Provide the (X, Y) coordinate of the cell's center where the given text is located.  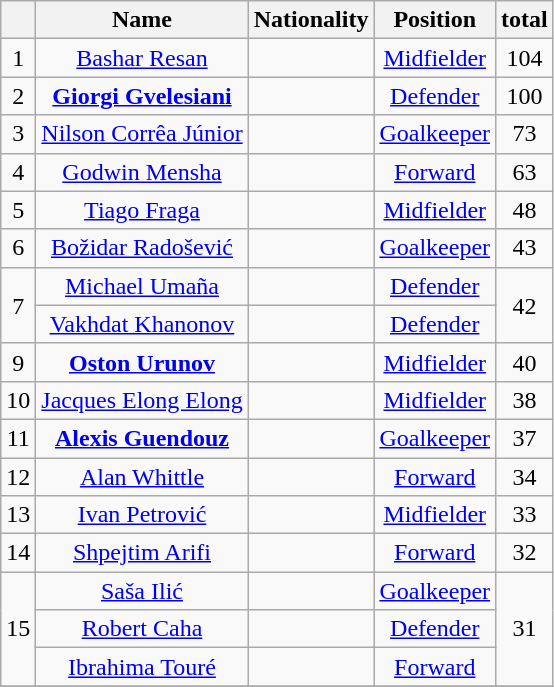
Position (435, 20)
Giorgi Gvelesiani (142, 96)
Bashar Resan (142, 58)
14 (18, 553)
Ibrahima Touré (142, 667)
10 (18, 400)
Name (142, 20)
Ivan Petrović (142, 515)
9 (18, 362)
11 (18, 438)
31 (525, 629)
104 (525, 58)
4 (18, 172)
Robert Caha (142, 629)
Jacques Elong Elong (142, 400)
Michael Umaña (142, 286)
63 (525, 172)
6 (18, 248)
Saša Ilić (142, 591)
7 (18, 305)
73 (525, 134)
Shpejtim Arifi (142, 553)
37 (525, 438)
Nilson Corrêa Júnior (142, 134)
1 (18, 58)
43 (525, 248)
total (525, 20)
33 (525, 515)
Tiago Fraga (142, 210)
48 (525, 210)
Nationality (311, 20)
32 (525, 553)
Oston Urunov (142, 362)
Alan Whittle (142, 477)
42 (525, 305)
5 (18, 210)
Vakhdat Khanonov (142, 324)
12 (18, 477)
40 (525, 362)
15 (18, 629)
Godwin Mensha (142, 172)
13 (18, 515)
100 (525, 96)
Božidar Radošević (142, 248)
38 (525, 400)
3 (18, 134)
Alexis Guendouz (142, 438)
34 (525, 477)
2 (18, 96)
